Pinpoint the cell where the given text exists, returning its [x, y] midpoint coordinate. 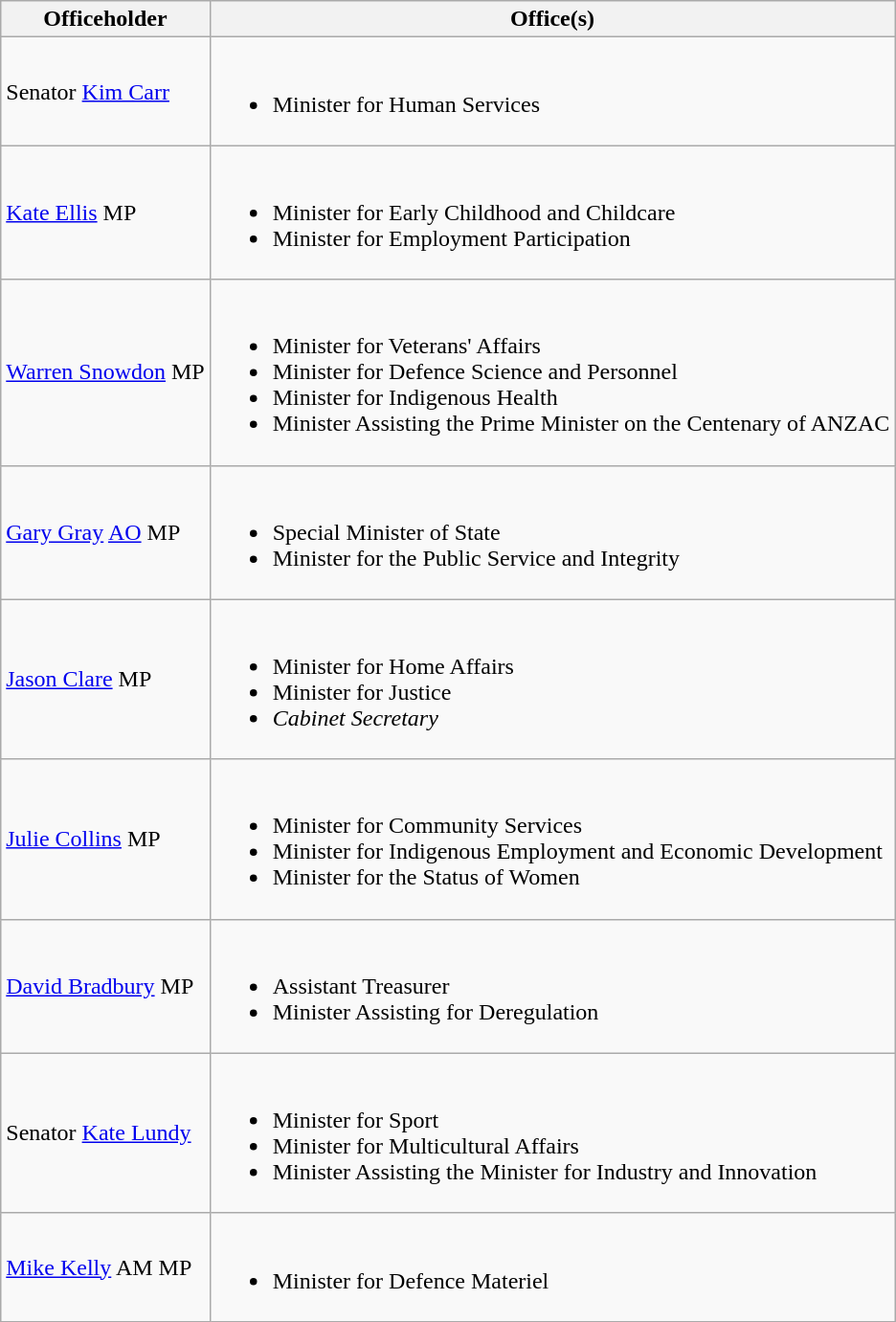
Warren Snowdon MP [105, 372]
Jason Clare MP [105, 680]
Assistant TreasurerMinister Assisting for Deregulation [552, 986]
Minister for Community ServicesMinister for Indigenous Employment and Economic DevelopmentMinister for the Status of Women [552, 839]
Julie Collins MP [105, 839]
Kate Ellis MP [105, 213]
Office(s) [552, 19]
Minister for Defence Materiel [552, 1267]
Minister for Home AffairsMinister for JusticeCabinet Secretary [552, 680]
Minister for Human Services [552, 92]
Gary Gray AO MP [105, 532]
Minister for Early Childhood and ChildcareMinister for Employment Participation [552, 213]
Officeholder [105, 19]
Mike Kelly AM MP [105, 1267]
Senator Kim Carr [105, 92]
Special Minister of StateMinister for the Public Service and Integrity [552, 532]
Senator Kate Lundy [105, 1133]
David Bradbury MP [105, 986]
Minister for SportMinister for Multicultural AffairsMinister Assisting the Minister for Industry and Innovation [552, 1133]
